Locate the cell with the specified text and output its [X, Y] center coordinate. 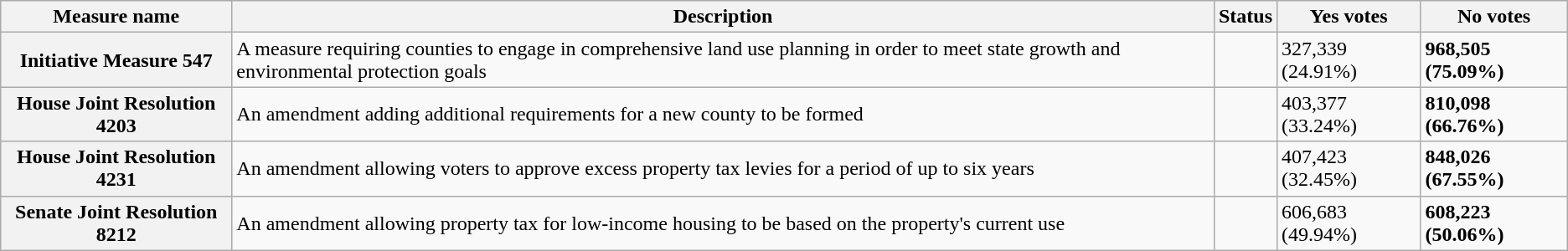
A measure requiring counties to engage in comprehensive land use planning in order to meet state growth and environmental protection goals [724, 60]
Senate Joint Resolution 8212 [116, 223]
Yes votes [1349, 17]
Status [1245, 17]
No votes [1494, 17]
848,026 (67.55%) [1494, 169]
403,377 (33.24%) [1349, 114]
606,683 (49.94%) [1349, 223]
Initiative Measure 547 [116, 60]
Description [724, 17]
327,339 (24.91%) [1349, 60]
Measure name [116, 17]
810,098 (66.76%) [1494, 114]
968,505 (75.09%) [1494, 60]
An amendment allowing voters to approve excess property tax levies for a period of up to six years [724, 169]
House Joint Resolution 4231 [116, 169]
An amendment allowing property tax for low-income housing to be based on the property's current use [724, 223]
407,423 (32.45%) [1349, 169]
An amendment adding additional requirements for a new county to be formed [724, 114]
608,223 (50.06%) [1494, 223]
House Joint Resolution 4203 [116, 114]
